Pinpoint the cell where the given text exists, returning its [x, y] midpoint coordinate. 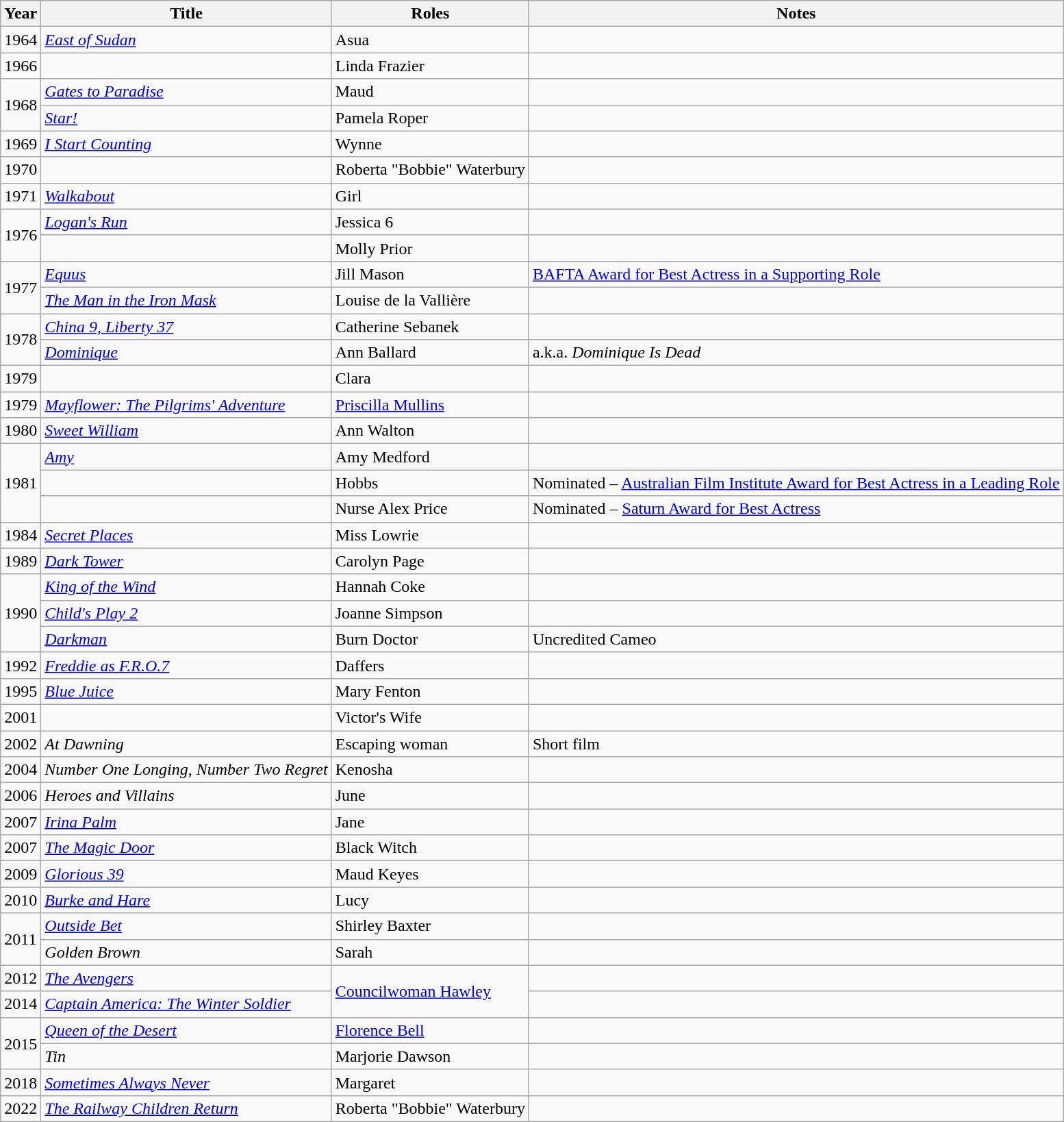
1995 [21, 691]
China 9, Liberty 37 [186, 327]
Girl [430, 196]
Hannah Coke [430, 587]
Escaping woman [430, 743]
2011 [21, 939]
Maud Keyes [430, 874]
Maud [430, 92]
Jane [430, 822]
Gates to Paradise [186, 92]
Dark Tower [186, 561]
2022 [21, 1108]
Number One Longing, Number Two Regret [186, 770]
Margaret [430, 1082]
At Dawning [186, 743]
2002 [21, 743]
BAFTA Award for Best Actress in a Supporting Role [796, 274]
Louise de la Vallière [430, 300]
Carolyn Page [430, 561]
Marjorie Dawson [430, 1056]
2009 [21, 874]
King of the Wind [186, 587]
Wynne [430, 144]
1964 [21, 40]
East of Sudan [186, 40]
1981 [21, 483]
Amy Medford [430, 457]
Ann Ballard [430, 353]
Equus [186, 274]
Captain America: The Winter Soldier [186, 1004]
Logan's Run [186, 222]
Star! [186, 118]
1976 [21, 235]
Black Witch [430, 848]
2001 [21, 717]
Outside Bet [186, 926]
1980 [21, 431]
Notes [796, 14]
2012 [21, 978]
Priscilla Mullins [430, 405]
Kenosha [430, 770]
Nominated – Saturn Award for Best Actress [796, 509]
2004 [21, 770]
Miss Lowrie [430, 535]
2010 [21, 900]
Lucy [430, 900]
1989 [21, 561]
1971 [21, 196]
Clara [430, 379]
Jessica 6 [430, 222]
Darkman [186, 639]
Sweet William [186, 431]
1968 [21, 105]
1969 [21, 144]
The Magic Door [186, 848]
Irina Palm [186, 822]
Sometimes Always Never [186, 1082]
Ann Walton [430, 431]
Amy [186, 457]
Asua [430, 40]
Title [186, 14]
Roles [430, 14]
Queen of the Desert [186, 1030]
1970 [21, 170]
Molly Prior [430, 248]
Florence Bell [430, 1030]
Nominated – Australian Film Institute Award for Best Actress in a Leading Role [796, 483]
Nurse Alex Price [430, 509]
Burke and Hare [186, 900]
1978 [21, 340]
The Railway Children Return [186, 1108]
Sarah [430, 952]
Secret Places [186, 535]
Pamela Roper [430, 118]
Catherine Sebanek [430, 327]
Glorious 39 [186, 874]
1992 [21, 665]
Blue Juice [186, 691]
a.k.a. Dominique Is Dead [796, 353]
Heroes and Villains [186, 796]
2014 [21, 1004]
2018 [21, 1082]
Child's Play 2 [186, 613]
Walkabout [186, 196]
Shirley Baxter [430, 926]
The Avengers [186, 978]
Jill Mason [430, 274]
Hobbs [430, 483]
Burn Doctor [430, 639]
2006 [21, 796]
Year [21, 14]
Joanne Simpson [430, 613]
Tin [186, 1056]
Short film [796, 743]
2015 [21, 1043]
1984 [21, 535]
Daffers [430, 665]
Councilwoman Hawley [430, 991]
Freddie as F.R.O.7 [186, 665]
Linda Frazier [430, 66]
Golden Brown [186, 952]
Dominique [186, 353]
Uncredited Cameo [796, 639]
1966 [21, 66]
June [430, 796]
1990 [21, 613]
Mayflower: The Pilgrims' Adventure [186, 405]
The Man in the Iron Mask [186, 300]
1977 [21, 287]
I Start Counting [186, 144]
Mary Fenton [430, 691]
Victor's Wife [430, 717]
